Locate the cell with the specified text and output its [x, y] center coordinate. 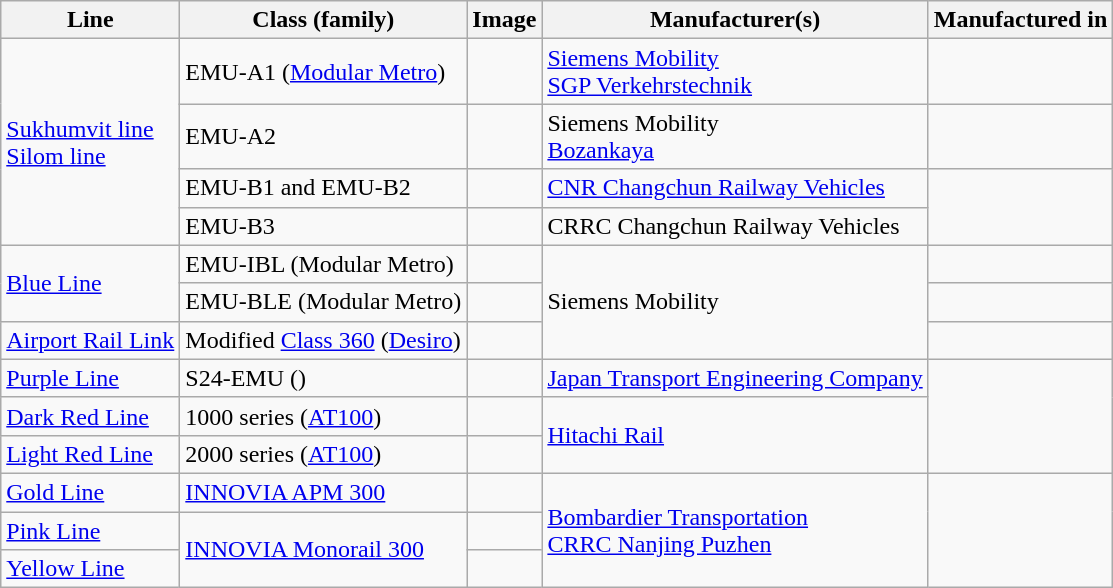
Image [504, 20]
Blue Line [90, 283]
Japan Transport Engineering Company [735, 378]
EMU-A2 [324, 136]
Airport Rail Link [90, 340]
INNOVIA APM 300 [324, 492]
Yellow Line [90, 569]
S24-EMU () [324, 378]
Siemens MobilityBozankaya [735, 136]
CNR Changchun Railway Vehicles [735, 188]
EMU-A1 (Modular Metro) [324, 72]
Siemens MobilitySGP Verkehrstechnik [735, 72]
2000 series (AT100) [324, 454]
Dark Red Line [90, 416]
INNOVIA Monorail 300 [324, 550]
EMU-BLE (Modular Metro) [324, 302]
EMU-IBL (Modular Metro) [324, 264]
Modified Class 360 (Desiro) [324, 340]
Light Red Line [90, 454]
Purple Line [90, 378]
Hitachi Rail [735, 435]
1000 series (AT100) [324, 416]
Manufacturer(s) [735, 20]
EMU-B3 [324, 226]
Siemens Mobility [735, 302]
Sukhumvit line Silom line [90, 142]
Pink Line [90, 531]
EMU-B1 and EMU-B2 [324, 188]
Line [90, 20]
CRRC Changchun Railway Vehicles [735, 226]
Gold Line [90, 492]
Class (family) [324, 20]
Manufactured in [1020, 20]
Bombardier TransportationCRRC Nanjing Puzhen [735, 530]
